Extract the [X, Y] coordinate from the center of the cell holding the provided text.  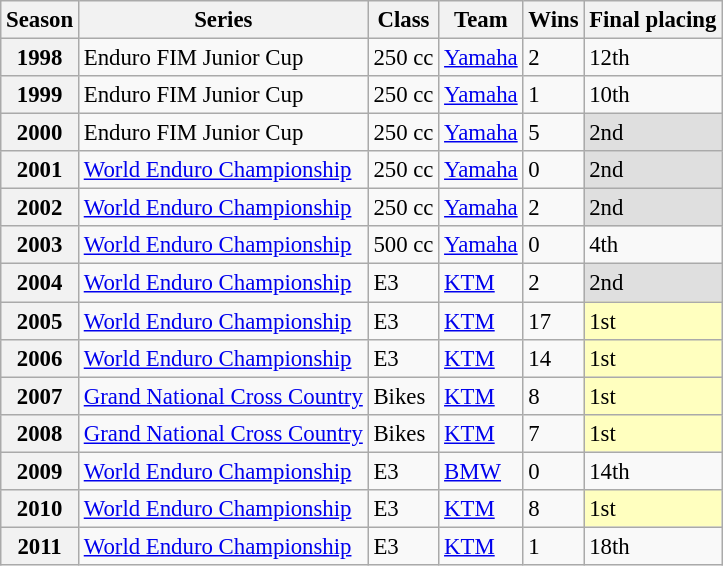
2011 [40, 546]
18th [653, 546]
1998 [40, 58]
500 cc [404, 245]
2008 [40, 433]
BMW [481, 471]
2007 [40, 396]
14 [554, 358]
1999 [40, 95]
14th [653, 471]
10th [653, 95]
2003 [40, 245]
2009 [40, 471]
2000 [40, 133]
Wins [554, 20]
2010 [40, 509]
Class [404, 20]
Team [481, 20]
17 [554, 321]
2004 [40, 283]
7 [554, 433]
2006 [40, 358]
5 [554, 133]
Final placing [653, 20]
Series [223, 20]
Season [40, 20]
12th [653, 58]
2002 [40, 208]
2005 [40, 321]
4th [653, 245]
2001 [40, 170]
